Capture the cell that displays the provided text and extract its [x, y] central coordinate. 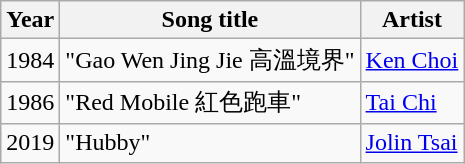
Song title [210, 20]
"Gao Wen Jing Jie 高溫境界" [210, 60]
Ken Choi [412, 60]
"Red Mobile 紅色跑車" [210, 102]
2019 [30, 143]
1986 [30, 102]
Tai Chi [412, 102]
1984 [30, 60]
Artist [412, 20]
"Hubby" [210, 143]
Jolin Tsai [412, 143]
Year [30, 20]
